Detect which cell encompasses the target text, then output its [x, y] center coordinate. 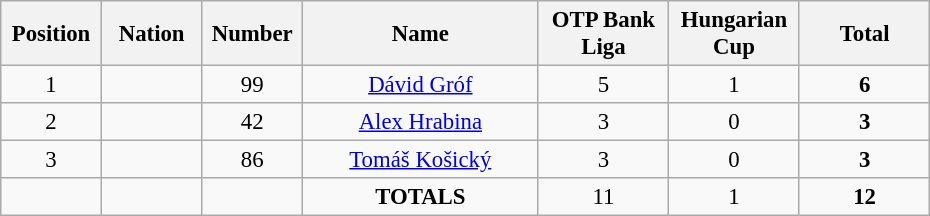
Name [421, 34]
Nation [152, 34]
OTP Bank Liga [604, 34]
12 [864, 197]
11 [604, 197]
Position [52, 34]
99 [252, 85]
Total [864, 34]
Dávid Gróf [421, 85]
Hungarian Cup [734, 34]
Tomáš Košický [421, 160]
Alex Hrabina [421, 122]
86 [252, 160]
2 [52, 122]
Number [252, 34]
TOTALS [421, 197]
6 [864, 85]
5 [604, 85]
42 [252, 122]
